Extract the (x, y) coordinate from the center of the cell holding the provided text.  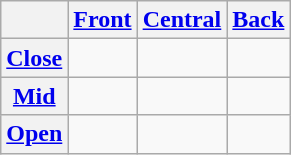
Front (102, 20)
Central (182, 20)
Close (34, 58)
Open (34, 134)
Mid (34, 96)
Back (258, 20)
